Scan for the cell matching the given text and deliver its [x, y] coordinate at center. 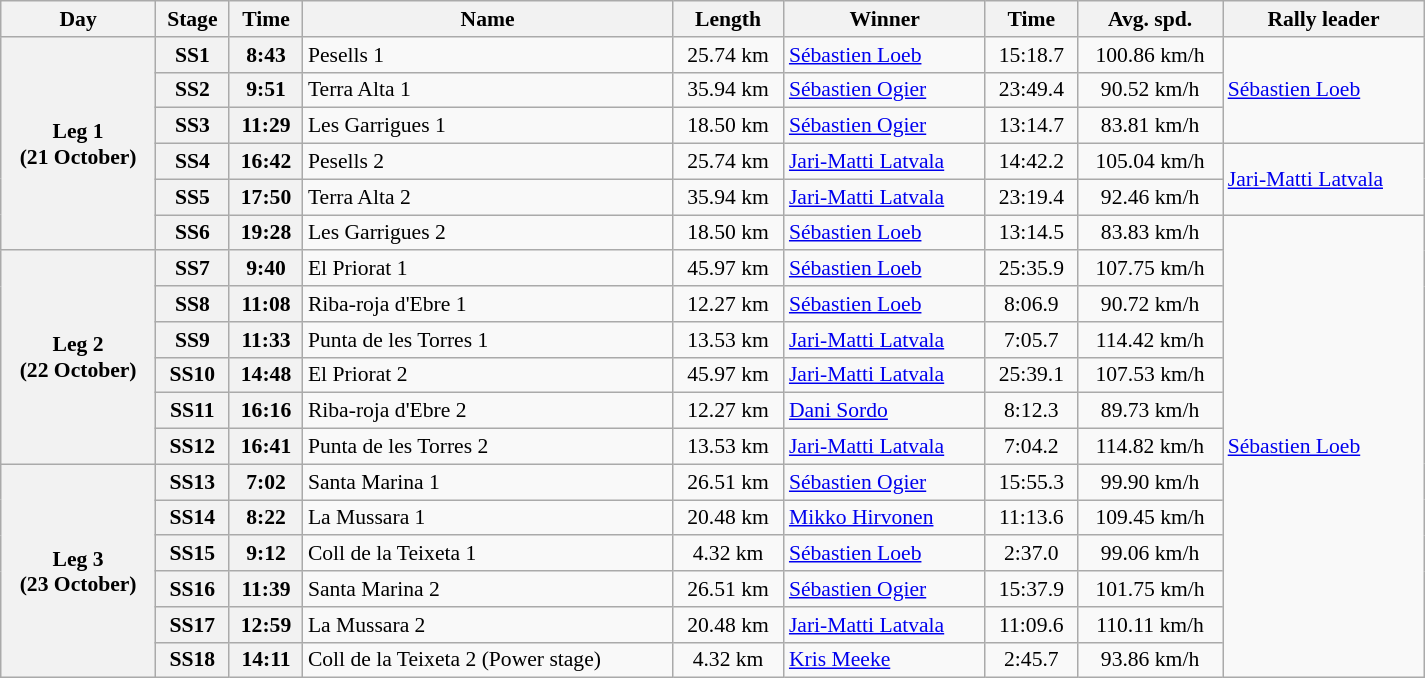
101.75 km/h [1150, 589]
Riba-roja d'Ebre 1 [488, 304]
Santa Marina 2 [488, 589]
23:19.4 [1031, 197]
110.11 km/h [1150, 625]
Coll de la Teixeta 2 (Power stage) [488, 660]
99.90 km/h [1150, 482]
11:29 [266, 126]
SS10 [192, 375]
107.53 km/h [1150, 375]
2:37.0 [1031, 554]
Length [728, 19]
SS13 [192, 482]
92.46 km/h [1150, 197]
105.04 km/h [1150, 162]
11:08 [266, 304]
93.86 km/h [1150, 660]
109.45 km/h [1150, 518]
11:13.6 [1031, 518]
114.42 km/h [1150, 340]
7:02 [266, 482]
Mikko Hirvonen [884, 518]
89.73 km/h [1150, 411]
100.86 km/h [1150, 55]
Terra Alta 2 [488, 197]
9:40 [266, 269]
Day [78, 19]
Coll de la Teixeta 1 [488, 554]
7:05.7 [1031, 340]
Leg 3(23 October) [78, 571]
14:48 [266, 375]
Dani Sordo [884, 411]
2:45.7 [1031, 660]
83.83 km/h [1150, 233]
Punta de les Torres 2 [488, 447]
El Priorat 1 [488, 269]
Kris Meeke [884, 660]
90.72 km/h [1150, 304]
Terra Alta 1 [488, 90]
83.81 km/h [1150, 126]
SS17 [192, 625]
SS6 [192, 233]
SS8 [192, 304]
La Mussara 1 [488, 518]
12:59 [266, 625]
14:11 [266, 660]
El Priorat 2 [488, 375]
La Mussara 2 [488, 625]
17:50 [266, 197]
Les Garrigues 2 [488, 233]
Santa Marina 1 [488, 482]
9:51 [266, 90]
15:55.3 [1031, 482]
SS9 [192, 340]
SS18 [192, 660]
SS4 [192, 162]
19:28 [266, 233]
Leg 1(21 October) [78, 144]
SS16 [192, 589]
16:42 [266, 162]
SS3 [192, 126]
13:14.7 [1031, 126]
16:41 [266, 447]
23:49.4 [1031, 90]
90.52 km/h [1150, 90]
SS1 [192, 55]
9:12 [266, 554]
7:04.2 [1031, 447]
13:14.5 [1031, 233]
SS11 [192, 411]
107.75 km/h [1150, 269]
SS15 [192, 554]
Name [488, 19]
8:43 [266, 55]
15:37.9 [1031, 589]
114.82 km/h [1150, 447]
16:16 [266, 411]
8:22 [266, 518]
SS7 [192, 269]
Punta de les Torres 1 [488, 340]
SS14 [192, 518]
15:18.7 [1031, 55]
Pesells 2 [488, 162]
Leg 2(22 October) [78, 358]
SS5 [192, 197]
99.06 km/h [1150, 554]
Riba-roja d'Ebre 2 [488, 411]
SS2 [192, 90]
Les Garrigues 1 [488, 126]
8:12.3 [1031, 411]
Winner [884, 19]
Pesells 1 [488, 55]
14:42.2 [1031, 162]
Rally leader [1324, 19]
8:06.9 [1031, 304]
Avg. spd. [1150, 19]
11:09.6 [1031, 625]
SS12 [192, 447]
25:39.1 [1031, 375]
25:35.9 [1031, 269]
Stage [192, 19]
11:33 [266, 340]
11:39 [266, 589]
